Return the [X, Y] coordinate for the center point of the cell that contains the specified text.  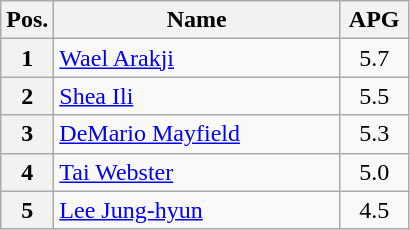
5.3 [374, 134]
Name [197, 20]
5 [28, 210]
Wael Arakji [197, 58]
2 [28, 96]
5.5 [374, 96]
Pos. [28, 20]
Shea Ili [197, 96]
Lee Jung-hyun [197, 210]
5.0 [374, 172]
4.5 [374, 210]
5.7 [374, 58]
APG [374, 20]
Tai Webster [197, 172]
3 [28, 134]
4 [28, 172]
DeMario Mayfield [197, 134]
1 [28, 58]
